Return the (x, y) coordinate for the center point of the cell that contains the specified text.  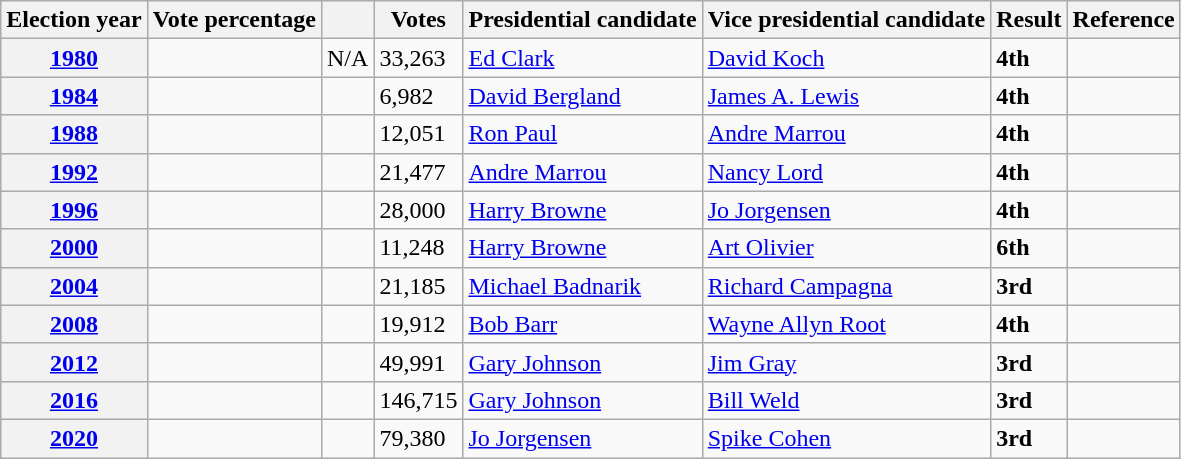
21,185 (418, 286)
28,000 (418, 210)
2000 (74, 248)
James A. Lewis (846, 96)
Vice presidential candidate (846, 20)
Art Olivier (846, 248)
Vote percentage (234, 20)
Richard Campagna (846, 286)
21,477 (418, 172)
Votes (418, 20)
Wayne Allyn Root (846, 324)
Bill Weld (846, 400)
2008 (74, 324)
6,982 (418, 96)
Reference (1124, 20)
Presidential candidate (582, 20)
Spike Cohen (846, 438)
David Koch (846, 58)
Bob Barr (582, 324)
2004 (74, 286)
N/A (347, 58)
49,991 (418, 362)
2012 (74, 362)
Nancy Lord (846, 172)
12,051 (418, 134)
1984 (74, 96)
Result (1029, 20)
Michael Badnarik (582, 286)
146,715 (418, 400)
Jim Gray (846, 362)
Ed Clark (582, 58)
David Bergland (582, 96)
Election year (74, 20)
19,912 (418, 324)
1988 (74, 134)
1996 (74, 210)
11,248 (418, 248)
1992 (74, 172)
2016 (74, 400)
33,263 (418, 58)
1980 (74, 58)
6th (1029, 248)
Ron Paul (582, 134)
2020 (74, 438)
79,380 (418, 438)
